Locate the cell with the specified text and output its [X, Y] center coordinate. 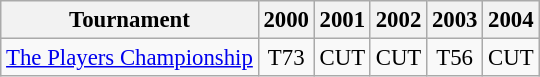
Tournament [130, 20]
2002 [398, 20]
T56 [455, 58]
The Players Championship [130, 58]
2000 [286, 20]
2004 [511, 20]
2001 [342, 20]
2003 [455, 20]
T73 [286, 58]
